Pinpoint the cell where the given text exists, returning its (X, Y) midpoint coordinate. 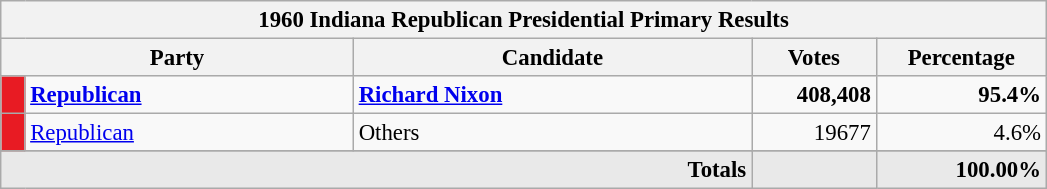
Others (552, 133)
95.4% (961, 95)
Totals (376, 170)
408,408 (814, 95)
Percentage (961, 58)
Richard Nixon (552, 95)
Candidate (552, 58)
100.00% (961, 170)
Party (178, 58)
19677 (814, 133)
1960 Indiana Republican Presidential Primary Results (524, 20)
4.6% (961, 133)
Votes (814, 58)
